Find where the given text appears and provide that cell's center as (x, y) coordinate. 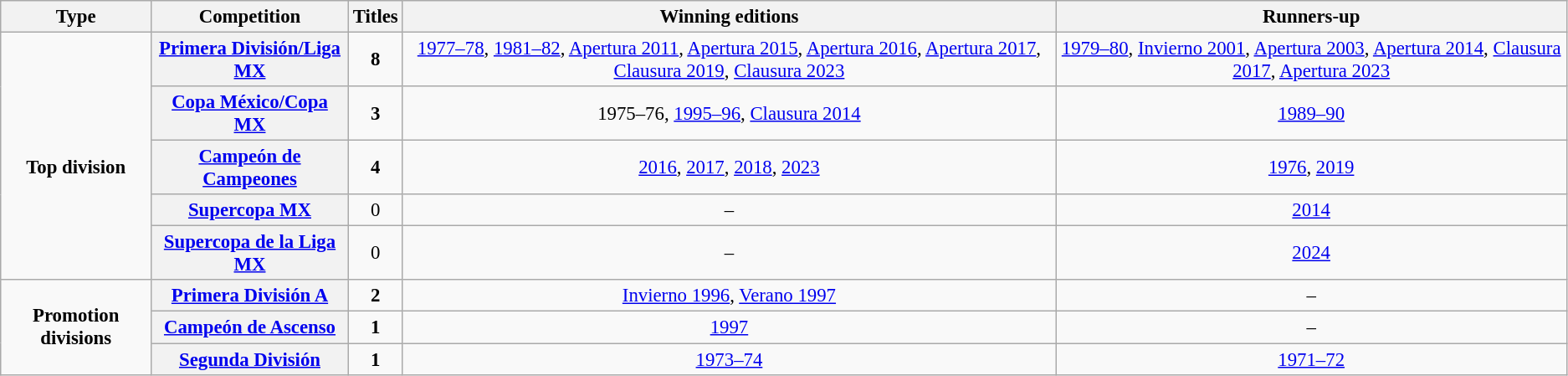
4 (375, 167)
Runners-up (1312, 17)
2016, 2017, 2018, 2023 (730, 167)
Titles (375, 17)
Campeón de Ascenso (250, 327)
8 (375, 60)
3 (375, 114)
1973–74 (730, 359)
1971–72 (1312, 359)
Competition (250, 17)
Invierno 1996, Verano 1997 (730, 296)
1976, 2019 (1312, 167)
1989–90 (1312, 114)
Winning editions (730, 17)
Supercopa de la Liga MX (250, 253)
Promotion divisions (76, 327)
Type (76, 17)
Campeón de Campeones (250, 167)
1979–80, Invierno 2001, Apertura 2003, Apertura 2014, Clausura 2017, Apertura 2023 (1312, 60)
Primera División A (250, 296)
Copa México/Copa MX (250, 114)
2024 (1312, 253)
Supercopa MX (250, 210)
2014 (1312, 210)
Segunda División (250, 359)
2 (375, 296)
Top division (76, 157)
1975–76, 1995–96, Clausura 2014 (730, 114)
1977–78, 1981–82, Apertura 2011, Apertura 2015, Apertura 2016, Apertura 2017, Clausura 2019, Clausura 2023 (730, 60)
Primera División/Liga MX (250, 60)
1997 (730, 327)
